Extract the [x, y] coordinate from the center of the cell holding the provided text.  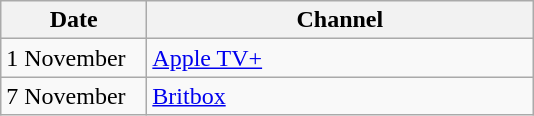
Apple TV+ [340, 58]
Britbox [340, 96]
7 November [74, 96]
1 November [74, 58]
Channel [340, 20]
Date [74, 20]
